Provide the [x, y] coordinate of the cell's center where the given text is located.  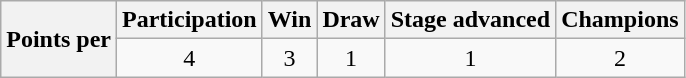
Stage advanced [470, 20]
Participation [189, 20]
Draw [351, 20]
Points per [59, 39]
4 [189, 58]
Win [290, 20]
3 [290, 58]
2 [620, 58]
Champions [620, 20]
